Identify which cell holds the provided text, then report its [x, y] central coordinate. 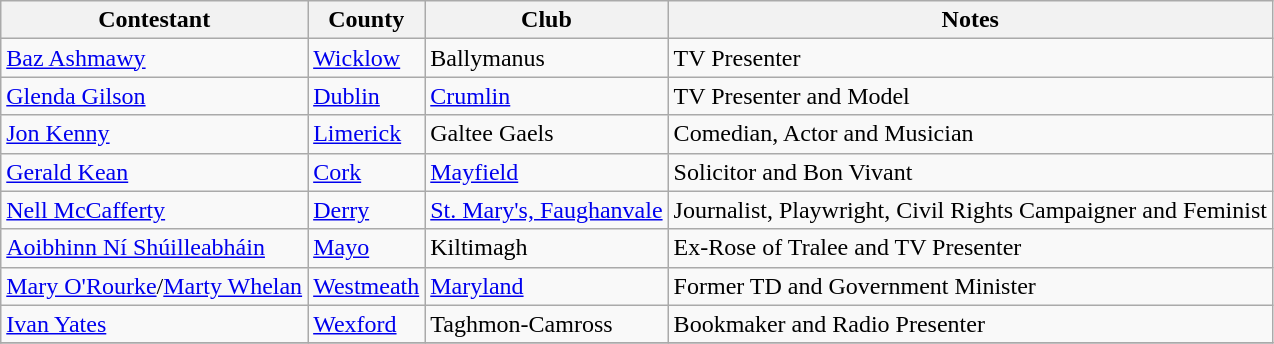
TV Presenter [970, 58]
Journalist, Playwright, Civil Rights Campaigner and Feminist [970, 210]
Dublin [366, 96]
Gerald Kean [154, 172]
Bookmaker and Radio Presenter [970, 324]
Crumlin [546, 96]
Club [546, 20]
Westmeath [366, 286]
Comedian, Actor and Musician [970, 134]
Nell McCafferty [154, 210]
Cork [366, 172]
Notes [970, 20]
County [366, 20]
Wicklow [366, 58]
Galtee Gaels [546, 134]
Ex-Rose of Tralee and TV Presenter [970, 248]
Ivan Yates [154, 324]
Mayo [366, 248]
Mayfield [546, 172]
Kiltimagh [546, 248]
Mary O'Rourke/Marty Whelan [154, 286]
Ballymanus [546, 58]
Derry [366, 210]
Taghmon-Camross [546, 324]
Solicitor and Bon Vivant [970, 172]
Jon Kenny [154, 134]
Baz Ashmawy [154, 58]
TV Presenter and Model [970, 96]
St. Mary's, Faughanvale [546, 210]
Contestant [154, 20]
Maryland [546, 286]
Limerick [366, 134]
Wexford [366, 324]
Aoibhinn Ní Shúilleabháin [154, 248]
Former TD and Government Minister [970, 286]
Glenda Gilson [154, 96]
